Find where the given text appears and provide that cell's center as [x, y] coordinate. 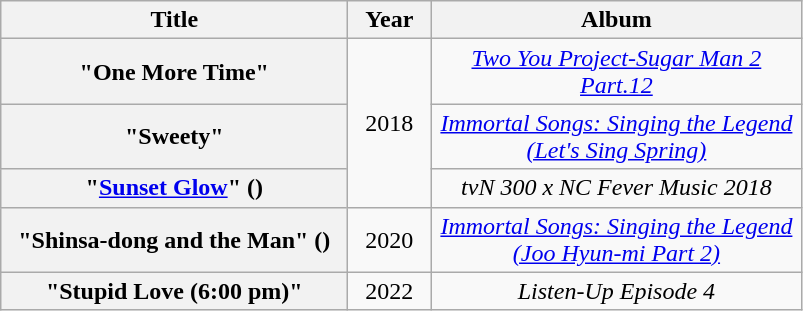
"Sweety" [174, 136]
2020 [390, 240]
Title [174, 20]
"Shinsa-dong and the Man" () [174, 240]
Two You Project-Sugar Man 2 Part.12 [616, 72]
2022 [390, 291]
tvN 300 x NC Fever Music 2018 [616, 188]
"Stupid Love (6:00 pm)" [174, 291]
Immortal Songs: Singing the Legend (Joo Hyun-mi Part 2) [616, 240]
Year [390, 20]
2018 [390, 123]
Immortal Songs: Singing the Legend (Let's Sing Spring) [616, 136]
Listen-Up Episode 4 [616, 291]
"One More Time" [174, 72]
"Sunset Glow" () [174, 188]
Album [616, 20]
